Return the (X, Y) coordinate for the center point of the cell that contains the specified text.  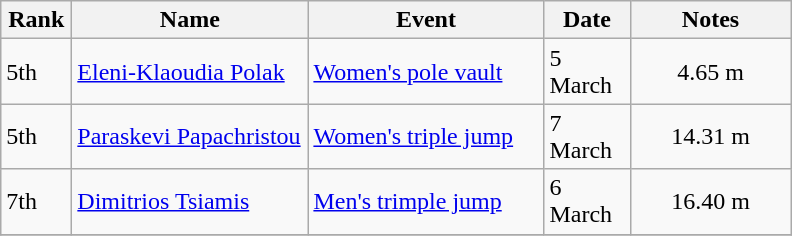
Eleni-Klaoudia Polak (190, 72)
Women's triple jump (426, 136)
Rank (36, 20)
Men's trimple jump (426, 202)
Dimitrios Tsiamis (190, 202)
Event (426, 20)
6 March (587, 202)
Date (587, 20)
5 March (587, 72)
14.31 m (710, 136)
4.65 m (710, 72)
7th (36, 202)
Women's pole vault (426, 72)
Paraskevi Papachristou (190, 136)
16.40 m (710, 202)
Name (190, 20)
Notes (710, 20)
7 March (587, 136)
